Identify which cell holds the provided text, then report its [x, y] central coordinate. 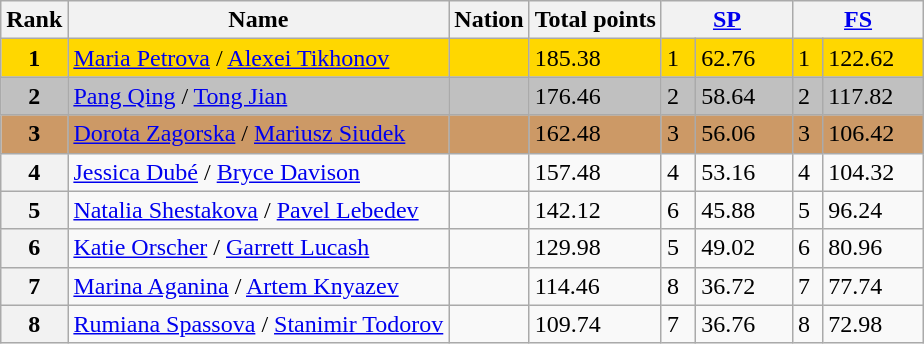
56.06 [744, 134]
Pang Qing / Tong Jian [258, 96]
58.64 [744, 96]
114.46 [595, 286]
Total points [595, 20]
142.12 [595, 210]
Name [258, 20]
Dorota Zagorska / Mariusz Siudek [258, 134]
Maria Petrova / Alexei Tikhonov [258, 58]
109.74 [595, 324]
162.48 [595, 134]
49.02 [744, 248]
157.48 [595, 172]
96.24 [874, 210]
72.98 [874, 324]
53.16 [744, 172]
Natalia Shestakova / Pavel Lebedev [258, 210]
80.96 [874, 248]
Katie Orscher / Garrett Lucash [258, 248]
Jessica Dubé / Bryce Davison [258, 172]
FS [858, 20]
106.42 [874, 134]
104.32 [874, 172]
36.76 [744, 324]
36.72 [744, 286]
176.46 [595, 96]
Nation [489, 20]
SP [726, 20]
62.76 [744, 58]
Rumiana Spassova / Stanimir Todorov [258, 324]
Rank [34, 20]
117.82 [874, 96]
185.38 [595, 58]
77.74 [874, 286]
129.98 [595, 248]
45.88 [744, 210]
122.62 [874, 58]
Marina Aganina / Artem Knyazev [258, 286]
